From the cell containing the given text, extract its center point as (X, Y) coordinate. 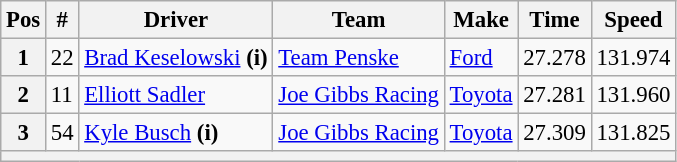
131.825 (634, 133)
Ford (481, 58)
Pos (24, 20)
22 (62, 58)
3 (24, 133)
27.278 (554, 58)
Team Penske (358, 58)
11 (62, 95)
Team (358, 20)
Time (554, 20)
Kyle Busch (i) (176, 133)
131.960 (634, 95)
27.309 (554, 133)
27.281 (554, 95)
Driver (176, 20)
Make (481, 20)
54 (62, 133)
# (62, 20)
131.974 (634, 58)
2 (24, 95)
Speed (634, 20)
Elliott Sadler (176, 95)
1 (24, 58)
Brad Keselowski (i) (176, 58)
